Return (x, y) of the center of cell containing provided text 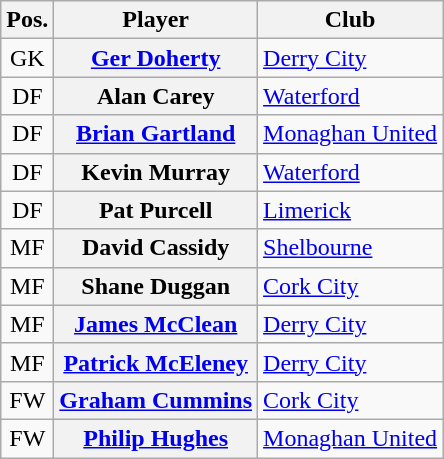
Limerick (350, 210)
GK (28, 58)
Patrick McEleney (156, 362)
Ger Doherty (156, 58)
Pos. (28, 20)
Shane Duggan (156, 286)
Brian Gartland (156, 134)
Alan Carey (156, 96)
Shelbourne (350, 248)
Kevin Murray (156, 172)
Player (156, 20)
Pat Purcell (156, 210)
Philip Hughes (156, 438)
Club (350, 20)
David Cassidy (156, 248)
Graham Cummins (156, 400)
James McClean (156, 324)
